Determine the (x, y) coordinate at the center of the cell enclosing the given text.  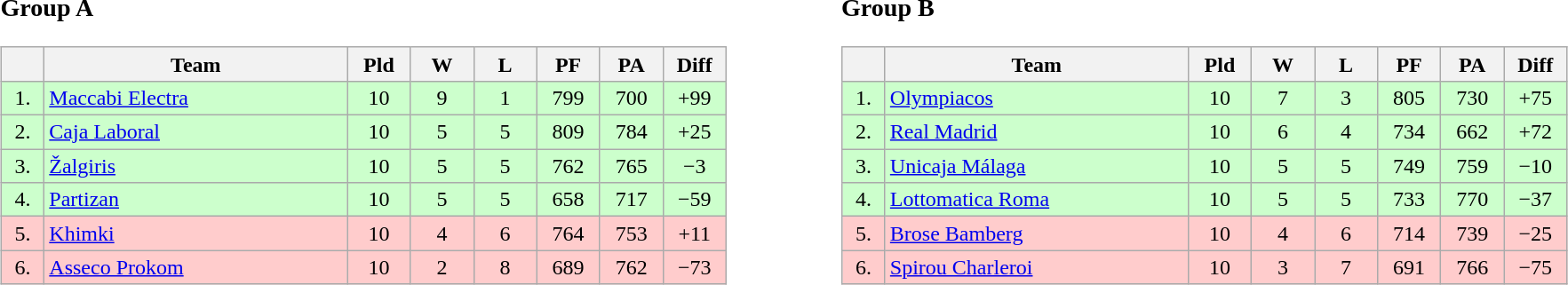
759 (1473, 166)
Asseco Prokom (195, 267)
−3 (695, 166)
714 (1409, 234)
Maccabi Electra (195, 98)
Brose Bamberg (1036, 234)
809 (569, 132)
Lottomatica Roma (1036, 200)
765 (631, 166)
805 (1409, 98)
1 (505, 98)
−25 (1535, 234)
2 (442, 267)
−37 (1535, 200)
Real Madrid (1036, 132)
658 (569, 200)
Caja Laboral (195, 132)
−73 (695, 267)
−10 (1535, 166)
Khimki (195, 234)
Spirou Charleroi (1036, 267)
749 (1409, 166)
Partizan (195, 200)
+99 (695, 98)
753 (631, 234)
−75 (1535, 267)
784 (631, 132)
+75 (1535, 98)
9 (442, 98)
700 (631, 98)
739 (1473, 234)
691 (1409, 267)
Žalgiris (195, 166)
Olympiacos (1036, 98)
689 (569, 267)
734 (1409, 132)
8 (505, 267)
764 (569, 234)
733 (1409, 200)
+72 (1535, 132)
+11 (695, 234)
766 (1473, 267)
+25 (695, 132)
662 (1473, 132)
799 (569, 98)
−59 (695, 200)
770 (1473, 200)
Unicaja Málaga (1036, 166)
717 (631, 200)
730 (1473, 98)
